Search for the cell housing the specified text and yield its (x, y) center coordinate. 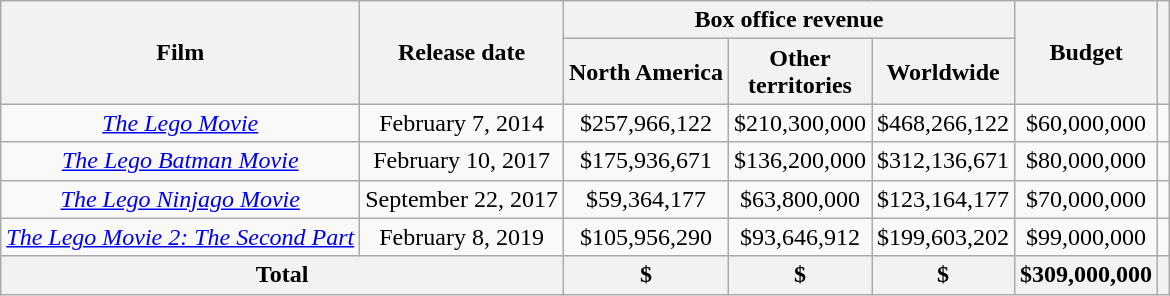
September 22, 2017 (462, 199)
February 8, 2019 (462, 237)
$105,956,290 (646, 237)
The Lego Movie (180, 123)
$60,000,000 (1086, 123)
$468,266,122 (944, 123)
$175,936,671 (646, 161)
$210,300,000 (800, 123)
$312,136,671 (944, 161)
Release date (462, 52)
$93,646,912 (800, 237)
$123,164,177 (944, 199)
The Lego Movie 2: The Second Part (180, 237)
Total (282, 275)
$257,966,122 (646, 123)
$59,364,177 (646, 199)
$70,000,000 (1086, 199)
$136,200,000 (800, 161)
The Lego Batman Movie (180, 161)
The Lego Ninjago Movie (180, 199)
February 7, 2014 (462, 123)
Film (180, 52)
$309,000,000 (1086, 275)
$80,000,000 (1086, 161)
$99,000,000 (1086, 237)
$63,800,000 (800, 199)
February 10, 2017 (462, 161)
Otherterritories (800, 72)
$199,603,202 (944, 237)
Budget (1086, 52)
Worldwide (944, 72)
Box office revenue (788, 20)
North America (646, 72)
